Detect which cell encompasses the target text, then output its [X, Y] center coordinate. 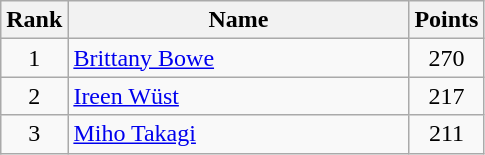
270 [446, 58]
Rank [34, 20]
211 [446, 134]
Points [446, 20]
Brittany Bowe [238, 58]
Ireen Wüst [238, 96]
3 [34, 134]
Name [238, 20]
Miho Takagi [238, 134]
1 [34, 58]
217 [446, 96]
2 [34, 96]
